Provide the (X, Y) coordinate of the cell's center where the given text is located.  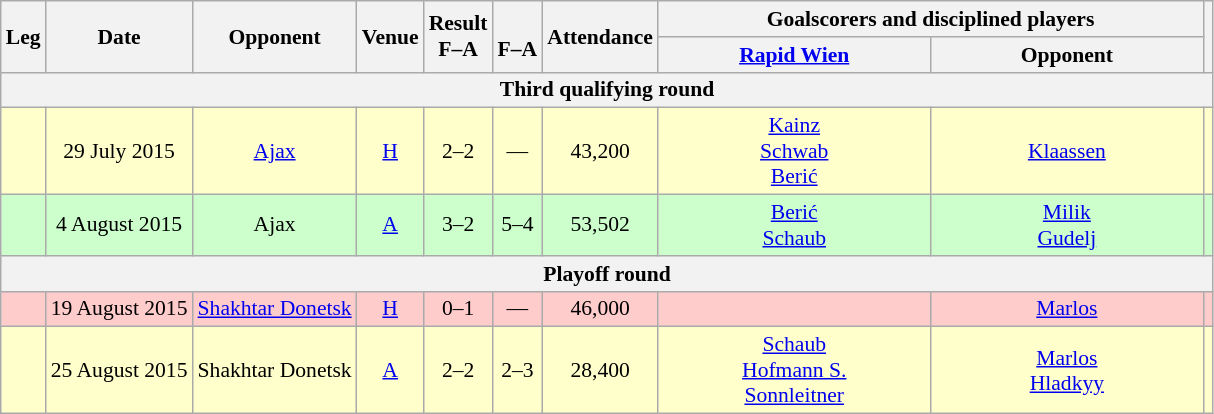
Goalscorers and disciplined players (930, 19)
28,400 (600, 370)
0–1 (458, 309)
Rapid Wien (794, 55)
Kainz Schwab Berić (794, 152)
Milik Gudelj (1068, 226)
Date (120, 36)
29 July 2015 (120, 152)
Venue (390, 36)
5–4 (518, 226)
43,200 (600, 152)
53,502 (600, 226)
2–3 (518, 370)
Marlos Hladkyy (1068, 370)
46,000 (600, 309)
Marlos (1068, 309)
4 August 2015 (120, 226)
Third qualifying round (608, 90)
Playoff round (608, 274)
Klaassen (1068, 152)
Leg (24, 36)
19 August 2015 (120, 309)
25 August 2015 (120, 370)
ResultF–A (458, 36)
Berić Schaub (794, 226)
3–2 (458, 226)
Schaub Hofmann S. Sonnleitner (794, 370)
F–A (518, 36)
Attendance (600, 36)
